For the text-containing cell, return its midpoint in (x, y) coordinate format. 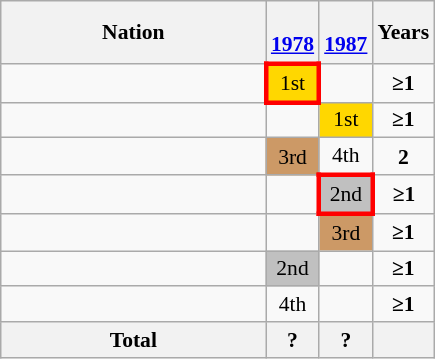
Years (403, 32)
1987 (346, 32)
Total (134, 340)
Nation (134, 32)
2 (403, 156)
1978 (292, 32)
